Extract the (x, y) coordinate from the center of the cell holding the provided text.  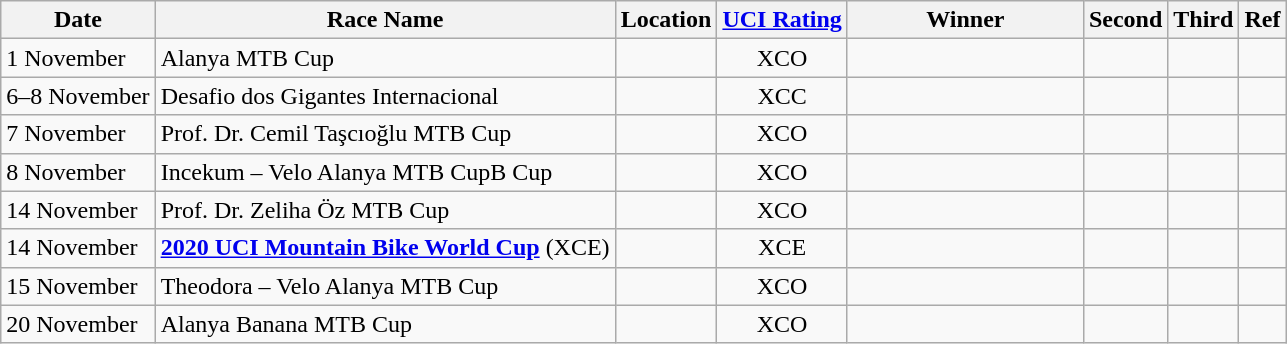
Desafio dos Gigantes Internacional (385, 96)
Prof. Dr. Cemil Taşcıoğlu MTB Cup (385, 134)
7 November (78, 134)
8 November (78, 172)
20 November (78, 324)
Winner (965, 20)
Theodora – Velo Alanya MTB Cup (385, 286)
Alanya Banana MTB Cup (385, 324)
Second (1125, 20)
Location (666, 20)
15 November (78, 286)
Ref (1262, 20)
Race Name (385, 20)
Incekum – Velo Alanya MTB CupB Cup (385, 172)
XCC (782, 96)
6–8 November (78, 96)
1 November (78, 58)
2020 UCI Mountain Bike World Cup (XCE) (385, 248)
Date (78, 20)
XCE (782, 248)
Prof. Dr. Zeliha Öz MTB Cup (385, 210)
UCI Rating (782, 20)
Alanya MTB Cup (385, 58)
Third (1204, 20)
